Find where the given text appears and provide that cell's center as [X, Y] coordinate. 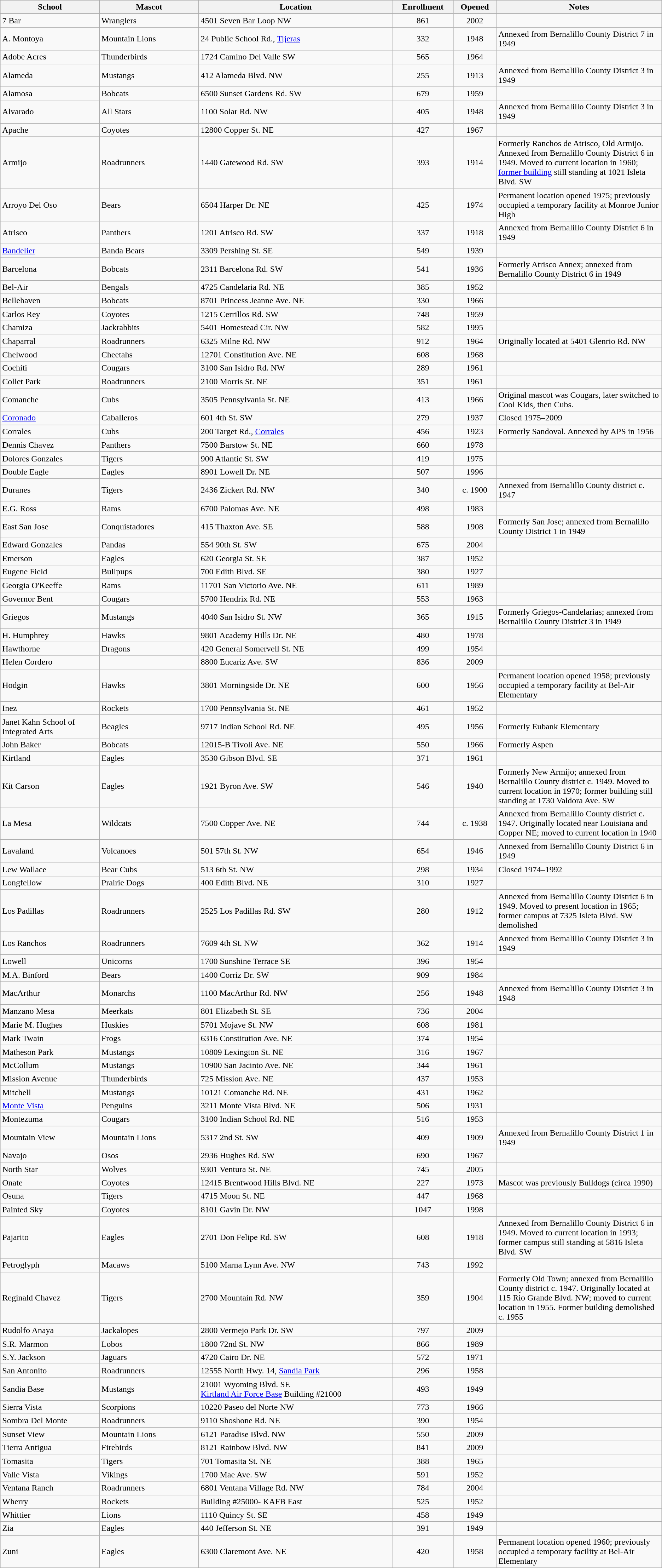
Edward Gonzales [50, 545]
A. Montoya [50, 39]
1931 [475, 1106]
Bullpups [149, 572]
447 [423, 1196]
Los Padillas [50, 911]
6801 Ventana Village Rd. NW [296, 1488]
Jackrabbits [149, 328]
1974 [475, 205]
1440 Gatewood Rd. SW [296, 162]
5401 Homestead Cir. NW [296, 328]
675 [423, 545]
4720 Cairo Dr. NE [296, 1357]
Dennis Chavez [50, 445]
24 Public School Rd., Tijeras [296, 39]
San Antonito [50, 1371]
498 [423, 509]
M.A. Binford [50, 975]
3530 Gibson Blvd. SE [296, 758]
Bengals [149, 287]
330 [423, 301]
Emerson [50, 558]
289 [423, 368]
Dragons [149, 649]
866 [423, 1344]
380 [423, 572]
Notes [579, 7]
Annexed from Bernalillo County District 1 in 1949 [579, 1137]
2100 Morris St. NE [296, 381]
2700 Mountain Rd. NW [296, 1298]
1992 [475, 1265]
Frogs [149, 1038]
10121 Comanche Rd. NE [296, 1092]
9801 Academy Hills Dr. NE [296, 635]
Double Eagle [50, 472]
1940 [475, 786]
8800 Eucariz Ave. SW [296, 662]
10220 Paseo del Norte NW [296, 1407]
256 [423, 993]
797 [423, 1330]
516 [423, 1119]
School [50, 7]
620 Georgia St. SE [296, 558]
1100 Solar Rd. NW [296, 112]
Armijo [50, 162]
Reginald Chavez [50, 1298]
600 [423, 685]
Wolves [149, 1169]
6121 Paradise Blvd. NW [296, 1434]
Coronado [50, 418]
506 [423, 1106]
591 [423, 1475]
1975 [475, 458]
Sierra Vista [50, 1407]
Kirtland [50, 758]
East San Jose [50, 527]
744 [423, 823]
385 [423, 287]
1913 [475, 75]
1939 [475, 251]
7609 4th St. NW [296, 943]
Hodgin [50, 685]
Formerly Eubank Elementary [579, 726]
Comanche [50, 400]
H. Humphrey [50, 635]
359 [423, 1298]
280 [423, 911]
Permanent location opened 1958; previously occupied a temporary facility at Bel-Air Elementary [579, 685]
3801 Morningside Dr. NE [296, 685]
Corrales [50, 431]
Pajarito [50, 1237]
743 [423, 1265]
Inez [50, 708]
458 [423, 1515]
1724 Camino Del Valle SW [296, 57]
Arroyo Del Oso [50, 205]
Tierra Antigua [50, 1448]
420 General Somervell St. NE [296, 649]
Carlos Rey [50, 314]
Osuna [50, 1196]
Griegos [50, 617]
Osos [149, 1156]
437 [423, 1079]
412 Alameda Blvd. NW [296, 75]
Permanent location opened 1975; previously occupied a temporary facility at Monroe Junior High [579, 205]
227 [423, 1183]
7500 Barstow St. NE [296, 445]
Mountain View [50, 1137]
Annexed from Bernalillo County District 7 in 1949 [579, 39]
6504 Harper Dr. NE [296, 205]
Jackalopes [149, 1330]
Caballeros [149, 418]
Formerly Atrisco Annex; annexed from Bernalillo County District 6 in 1949 [579, 269]
Jaguars [149, 1357]
513 6th St. NW [296, 869]
2525 Los Padillas Rd. SW [296, 911]
12555 North Hwy. 14, Sandia Park [296, 1371]
Eugene Field [50, 572]
841 [423, 1448]
4725 Candelaria Rd. NE [296, 287]
279 [423, 418]
7500 Copper Ave. NE [296, 823]
836 [423, 662]
1946 [475, 851]
298 [423, 869]
1973 [475, 1183]
Conquistadores [149, 527]
3100 Indian School Rd. NE [296, 1119]
Banda Bears [149, 251]
554 90th St. SW [296, 545]
12800 Copper St. NE [296, 130]
Valle Vista [50, 1475]
431 [423, 1092]
Closed 1975–2009 [579, 418]
900 Atlantic St. SW [296, 458]
5100 Marna Lynn Ave. NW [296, 1265]
1700 Pennsylvania St. NE [296, 708]
Pandas [149, 545]
8701 Princess Jeanne Ave. NE [296, 301]
Wherry [50, 1501]
Adobe Acres [50, 57]
Cochiti [50, 368]
Originally located at 5401 Glenrio Rd. NW [579, 341]
Annexed from Bernalillo County District 6 in 1949. Moved to current location in 1993; former campus still standing at 5816 Isleta Blvd. SW [579, 1237]
912 [423, 341]
419 [423, 458]
1965 [475, 1461]
690 [423, 1156]
2936 Hughes Rd. SW [296, 1156]
440 Jefferson St. NE [296, 1528]
Opened [475, 7]
420 [423, 1551]
Annexed from Bernalillo County district c. 1947 [579, 490]
427 [423, 130]
1923 [475, 431]
725 Mission Ave. NE [296, 1079]
10900 San Jacinto Ave. NE [296, 1065]
1047 [423, 1210]
Sunset View [50, 1434]
Janet Kahn School of Integrated Arts [50, 726]
507 [423, 472]
Manzano Mesa [50, 1011]
Dolores Gonzales [50, 458]
Mark Twain [50, 1038]
Montezuma [50, 1119]
549 [423, 251]
909 [423, 975]
415 Thaxton Ave. SE [296, 527]
Longfellow [50, 883]
2436 Zickert Rd. NW [296, 490]
Monarchs [149, 993]
461 [423, 708]
12015-B Tivoli Ave. NE [296, 745]
413 [423, 400]
654 [423, 851]
Helen Cordero [50, 662]
3100 San Isidro Rd. NW [296, 368]
344 [423, 1065]
Georgia O'Keeffe [50, 585]
Duranes [50, 490]
Scorpions [149, 1407]
S.Y. Jackson [50, 1357]
21001 Wyoming Blvd. SEKirtland Air Force Base Building #21000 [296, 1389]
Zia [50, 1528]
Whittier [50, 1515]
572 [423, 1357]
6300 Claremont Ave. NE [296, 1551]
Ventana Ranch [50, 1488]
John Baker [50, 745]
Formerly Aspen [579, 745]
4715 Moon St. NE [296, 1196]
S.R. Marmon [50, 1344]
6325 Milne Rd. NW [296, 341]
565 [423, 57]
12701 Constitution Ave. NE [296, 355]
Alamosa [50, 93]
Lowell [50, 961]
Formerly San Jose; annexed from Bernalillo County District 1 in 1949 [579, 527]
All Stars [149, 112]
456 [423, 431]
7 Bar [50, 21]
4040 San Isidro St. NW [296, 617]
400 Edith Blvd. NE [296, 883]
McCollum [50, 1065]
365 [423, 617]
3211 Monte Vista Blvd. NE [296, 1106]
553 [423, 599]
Unicorns [149, 961]
c. 1938 [475, 823]
1971 [475, 1357]
MacArthur [50, 993]
Prairie Dogs [149, 883]
801 Elizabeth St. SE [296, 1011]
Los Ranchos [50, 943]
1984 [475, 975]
701 Tomasita St. NE [296, 1461]
1936 [475, 269]
Barcelona [50, 269]
Original mascot was Cougars, later switched to Cool Kids, then Cubs. [579, 400]
495 [423, 726]
Lions [149, 1515]
10809 Lexington St. NE [296, 1052]
Mascot was previously Bulldogs (circa 1990) [579, 1183]
8101 Gavin Dr. NW [296, 1210]
1912 [475, 911]
Wranglers [149, 21]
Closed 1974–1992 [579, 869]
Annexed from Bernalillo County District 6 in 1949. Moved to present location in 1965; former campus at 7325 Isleta Blvd. SW demolished [579, 911]
3505 Pennsylvania St. NE [296, 400]
Zuni [50, 1551]
409 [423, 1137]
255 [423, 75]
Cheetahs [149, 355]
Formerly Sandoval. Annexed by APS in 1956 [579, 431]
Firebirds [149, 1448]
Sombra Del Monte [50, 1421]
6500 Sunset Gardens Rd. SW [296, 93]
1981 [475, 1025]
296 [423, 1371]
1908 [475, 527]
Bandelier [50, 251]
5701 Mojave St. NW [296, 1025]
Marie M. Hughes [50, 1025]
8901 Lowell Dr. NE [296, 472]
5700 Hendrix Rd. NE [296, 599]
North Star [50, 1169]
Building #25000- KAFB East [296, 1501]
Mitchell [50, 1092]
9301 Ventura St. NE [296, 1169]
1700 Sunshine Terrace SE [296, 961]
Kit Carson [50, 786]
Matheson Park [50, 1052]
2311 Barcelona Rd. SW [296, 269]
6700 Palomas Ave. NE [296, 509]
Volcanoes [149, 851]
Mission Avenue [50, 1079]
Bellehaven [50, 301]
388 [423, 1461]
c. 1900 [475, 490]
1400 Corriz Dr. SW [296, 975]
E.G. Ross [50, 509]
5317 2nd St. SW [296, 1137]
1800 72nd St. NW [296, 1344]
9110 Shoshone Rd. NE [296, 1421]
1937 [475, 418]
337 [423, 232]
745 [423, 1169]
861 [423, 21]
525 [423, 1501]
8121 Rainbow Blvd. NW [296, 1448]
Navajo [50, 1156]
Onate [50, 1183]
Petroglyph [50, 1265]
1921 Byron Ave. SW [296, 786]
Location [296, 7]
Chaparral [50, 341]
387 [423, 558]
700 Edith Blvd. SE [296, 572]
11701 San Victorio Ave. NE [296, 585]
Governor Bent [50, 599]
Rudolfo Anaya [50, 1330]
1201 Atrisco Rd. SW [296, 232]
4501 Seven Bar Loop NW [296, 21]
Painted Sky [50, 1210]
Vikings [149, 1475]
Sandia Base [50, 1389]
Alameda [50, 75]
Annexed from Bernalillo County district c. 1947. Originally located near Louisiana and Copper NE; moved to current location in 1940 [579, 823]
Lavaland [50, 851]
Macaws [149, 1265]
611 [423, 585]
601 4th St. SW [296, 418]
1963 [475, 599]
Formerly Griegos-Candelarias; annexed from Bernalillo County District 3 in 1949 [579, 617]
Bear Cubs [149, 869]
1962 [475, 1092]
12415 Brentwood Hills Blvd. NE [296, 1183]
1110 Quincy St. SE [296, 1515]
390 [423, 1421]
393 [423, 162]
Monte Vista [50, 1106]
Meerkats [149, 1011]
541 [423, 269]
396 [423, 961]
Beagles [149, 726]
Lew Wallace [50, 869]
Chamiza [50, 328]
Enrollment [423, 7]
1915 [475, 617]
784 [423, 1488]
Tomasita [50, 1461]
340 [423, 490]
Collet Park [50, 381]
660 [423, 445]
588 [423, 527]
La Mesa [50, 823]
362 [423, 943]
2800 Vermejo Park Dr. SW [296, 1330]
Penguins [149, 1106]
Bel-Air [50, 287]
Wildcats [149, 823]
493 [423, 1389]
1998 [475, 1210]
2002 [475, 21]
1983 [475, 509]
200 Target Rd., Corrales [296, 431]
Alvarado [50, 112]
748 [423, 314]
316 [423, 1052]
Mascot [149, 7]
Chelwood [50, 355]
Hawthorne [50, 649]
9717 Indian School Rd. NE [296, 726]
480 [423, 635]
2701 Don Felipe Rd. SW [296, 1237]
6316 Constitution Ave. NE [296, 1038]
679 [423, 93]
1995 [475, 328]
499 [423, 649]
2005 [475, 1169]
374 [423, 1038]
1215 Cerrillos Rd. SW [296, 314]
310 [423, 883]
Permanent location opened 1960; previously occupied a temporary facility at Bel-Air Elementary [579, 1551]
1909 [475, 1137]
1904 [475, 1298]
Atrisco [50, 232]
405 [423, 112]
1100 MacArthur Rd. NW [296, 993]
391 [423, 1528]
3309 Pershing St. SE [296, 251]
736 [423, 1011]
1934 [475, 869]
Lobos [149, 1344]
Huskies [149, 1025]
Annexed from Bernalillo County District 3 in 1948 [579, 993]
1700 Mae Ave. SW [296, 1475]
371 [423, 758]
546 [423, 786]
501 57th St. NW [296, 851]
332 [423, 39]
425 [423, 205]
582 [423, 328]
773 [423, 1407]
1996 [475, 472]
351 [423, 381]
Apache [50, 130]
